Return the [X, Y] coordinate for the center point of the cell that contains the specified text.  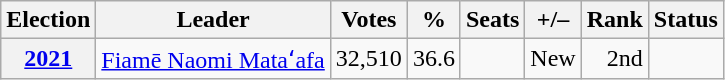
% [434, 20]
+/– [553, 20]
Rank [614, 20]
Fiamē Naomi Mataʻafa [213, 59]
Votes [368, 20]
Election [48, 20]
2nd [614, 59]
Status [686, 20]
36.6 [434, 59]
Leader [213, 20]
New [553, 59]
32,510 [368, 59]
2021 [48, 59]
Seats [492, 20]
